Capture the cell that displays the provided text and extract its (x, y) central coordinate. 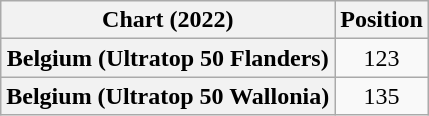
123 (382, 58)
Chart (2022) (168, 20)
Belgium (Ultratop 50 Flanders) (168, 58)
Belgium (Ultratop 50 Wallonia) (168, 96)
135 (382, 96)
Position (382, 20)
